Scan for the cell matching the given text and deliver its [X, Y] coordinate at center. 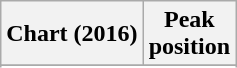
Peakposition [189, 34]
Chart (2016) [72, 34]
